Return the [x, y] coordinate for the center point of the cell that contains the specified text.  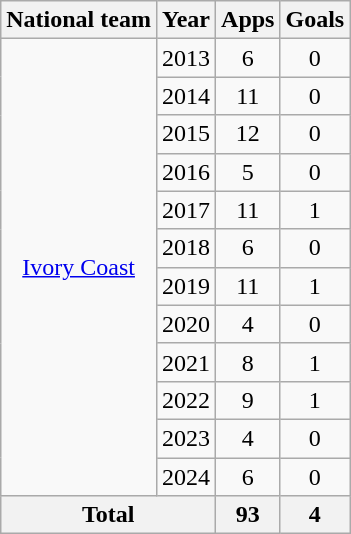
2015 [186, 134]
93 [248, 515]
8 [248, 362]
2022 [186, 400]
12 [248, 134]
2016 [186, 172]
2021 [186, 362]
2018 [186, 248]
2024 [186, 477]
2014 [186, 96]
5 [248, 172]
Goals [315, 20]
2017 [186, 210]
Apps [248, 20]
9 [248, 400]
Total [108, 515]
2023 [186, 438]
2013 [186, 58]
National team [79, 20]
Year [186, 20]
2020 [186, 324]
Ivory Coast [79, 268]
2019 [186, 286]
